Output the (X, Y) coordinate of the center of the cell containing the given text.  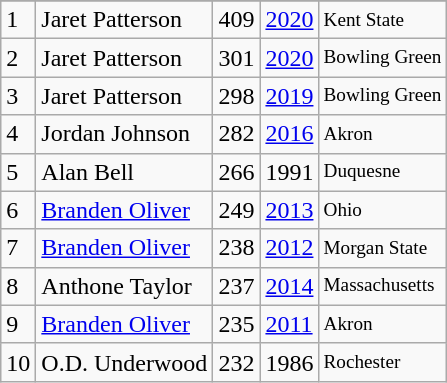
238 (236, 248)
Jordan Johnson (124, 134)
2013 (290, 210)
409 (236, 20)
Duquesne (382, 172)
Massachusetts (382, 286)
Rochester (382, 362)
2019 (290, 96)
237 (236, 286)
235 (236, 324)
3 (18, 96)
Anthone Taylor (124, 286)
O.D. Underwood (124, 362)
2016 (290, 134)
7 (18, 248)
Ohio (382, 210)
2014 (290, 286)
8 (18, 286)
266 (236, 172)
232 (236, 362)
298 (236, 96)
6 (18, 210)
5 (18, 172)
9 (18, 324)
1991 (290, 172)
1986 (290, 362)
282 (236, 134)
1 (18, 20)
Alan Bell (124, 172)
Kent State (382, 20)
301 (236, 58)
Morgan State (382, 248)
2 (18, 58)
10 (18, 362)
2012 (290, 248)
249 (236, 210)
4 (18, 134)
2011 (290, 324)
